Detect which cell encompasses the target text, then output its [x, y] center coordinate. 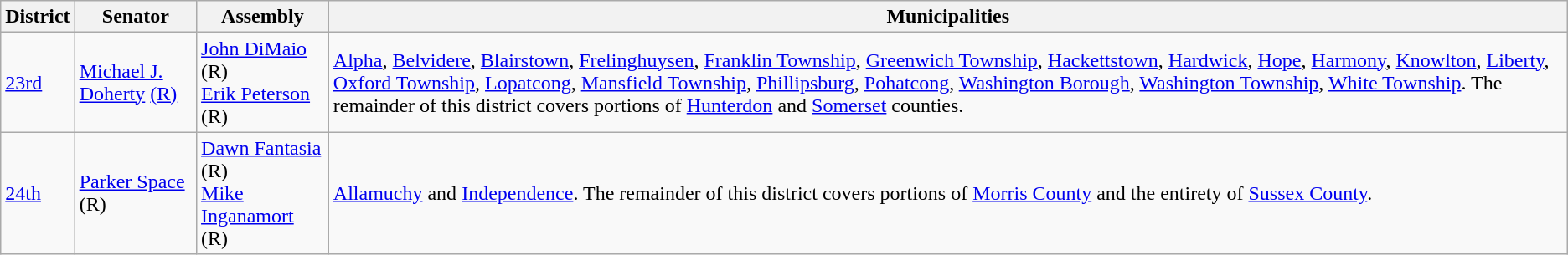
Parker Space (R) [136, 193]
24th [38, 193]
John DiMaio (R)Erik Peterson (R) [263, 82]
Michael J. Doherty (R) [136, 82]
Assembly [263, 17]
23rd [38, 82]
Senator [136, 17]
Dawn Fantasia (R)Mike Inganamort (R) [263, 193]
Allamuchy and Independence. The remainder of this district covers portions of Morris County and the entirety of Sussex County. [948, 193]
District [38, 17]
Municipalities [948, 17]
